Return the [X, Y] coordinate for the center point of the cell that contains the specified text.  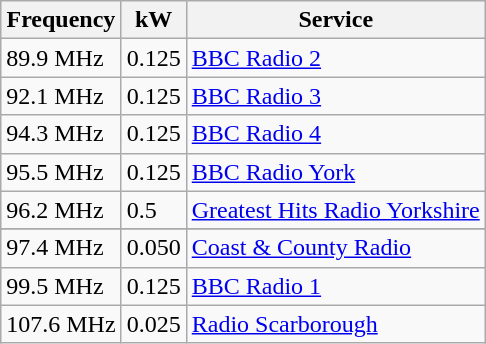
BBC Radio 2 [336, 58]
BBC Radio York [336, 172]
BBC Radio 4 [336, 134]
92.1 MHz [61, 96]
Radio Scarborough [336, 324]
Service [336, 20]
0.5 [154, 210]
107.6 MHz [61, 324]
BBC Radio 1 [336, 286]
Coast & County Radio [336, 248]
95.5 MHz [61, 172]
kW [154, 20]
94.3 MHz [61, 134]
0.025 [154, 324]
89.9 MHz [61, 58]
96.2 MHz [61, 210]
Frequency [61, 20]
97.4 MHz [61, 248]
BBC Radio 3 [336, 96]
0.050 [154, 248]
99.5 MHz [61, 286]
Greatest Hits Radio Yorkshire [336, 210]
